Determine the [x, y] coordinate at the center of the cell enclosing the given text.  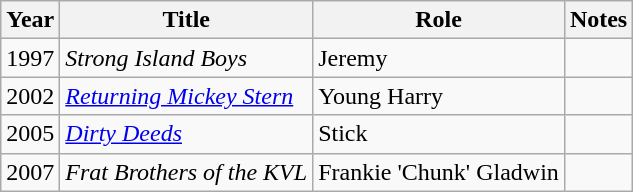
Title [186, 20]
Role [439, 20]
Returning Mickey Stern [186, 96]
Strong Island Boys [186, 58]
2002 [30, 96]
1997 [30, 58]
Frankie 'Chunk' Gladwin [439, 172]
Dirty Deeds [186, 134]
Jeremy [439, 58]
2007 [30, 172]
Stick [439, 134]
Young Harry [439, 96]
Frat Brothers of the KVL [186, 172]
2005 [30, 134]
Notes [598, 20]
Year [30, 20]
